Return (X, Y) of the center of cell containing provided text 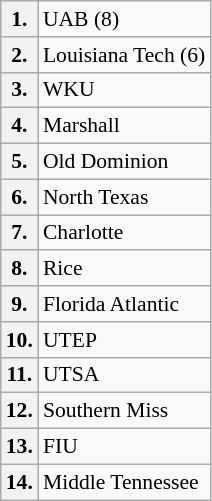
1. (20, 19)
10. (20, 340)
Louisiana Tech (6) (124, 55)
14. (20, 482)
FIU (124, 447)
North Texas (124, 197)
8. (20, 269)
Rice (124, 269)
UTEP (124, 340)
12. (20, 411)
Old Dominion (124, 162)
4. (20, 126)
Marshall (124, 126)
UTSA (124, 375)
3. (20, 90)
6. (20, 197)
2. (20, 55)
5. (20, 162)
11. (20, 375)
WKU (124, 90)
Charlotte (124, 233)
UAB (8) (124, 19)
Florida Atlantic (124, 304)
Southern Miss (124, 411)
Middle Tennessee (124, 482)
9. (20, 304)
7. (20, 233)
13. (20, 447)
